Detect which cell encompasses the target text, then output its [x, y] center coordinate. 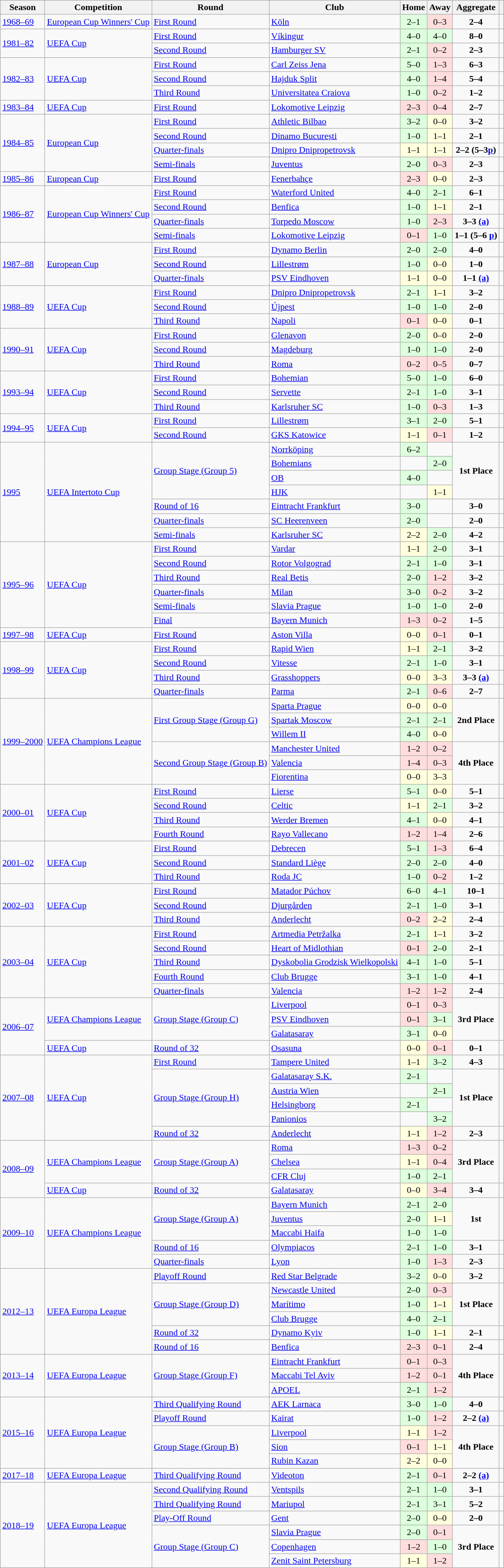
Panionios [335, 1119]
1982–83 [22, 79]
HJK [335, 492]
Standard Liège [335, 862]
1987–88 [22, 264]
Olympiacos [335, 1247]
Athletic Bilbao [335, 121]
2006–07 [22, 1026]
Carl Zeiss Jena [335, 64]
2015–16 [22, 1432]
1984–85 [22, 143]
APOEL [335, 1390]
Vitesse [335, 663]
Werder Bremen [335, 820]
Group Stage (Group B) [210, 1447]
2012–13 [22, 1311]
Helsingborg [335, 1105]
Parma [335, 692]
Fenerbahçe [335, 179]
Videoton [335, 1475]
Maccabi Tel Aviv [335, 1376]
First Group Stage (Group G) [210, 720]
Sion [335, 1447]
1–5 [476, 620]
Group Stage (Group H) [210, 1097]
Newcastle United [335, 1290]
Újpest [335, 307]
Bohemians [335, 464]
1981–82 [22, 43]
Vardar [335, 549]
1–1 (5–6 p) [476, 235]
Red Star Belgrade [335, 1276]
2001–02 [22, 862]
Willem II [335, 734]
Víkingur [335, 36]
Köln [335, 22]
1–1 (a) [476, 278]
Rotor Volgograd [335, 563]
1985–86 [22, 179]
Season [22, 7]
Fiorentina [335, 777]
Club [335, 7]
Final [210, 620]
5–2 [476, 1504]
Competition [98, 7]
1990–91 [22, 349]
2013–14 [22, 1376]
1988–89 [22, 307]
Matador Púchov [335, 891]
2003–04 [22, 962]
UEFA Intertoto Cup [98, 492]
Debrecen [335, 848]
1994–95 [22, 428]
AEK Larnaca [335, 1404]
2000–01 [22, 812]
Bohemian [335, 378]
Dynamo Berlin [335, 250]
Group Stage (Group D) [210, 1304]
Maccabi Haifa [335, 1233]
Milan [335, 592]
2nd Place [476, 720]
Grasshoppers [335, 677]
Second Group Stage (Group B) [210, 763]
1995–96 [22, 584]
1993–94 [22, 392]
4–2 [476, 535]
Home [413, 7]
2002–03 [22, 905]
Tampere United [335, 1062]
Hamburger SV [335, 50]
2017–18 [22, 1475]
Servette [335, 392]
Lierse [335, 791]
Spartak Moscow [335, 720]
Manchester United [335, 748]
2008–09 [22, 1169]
Aggregate [476, 7]
Waterford United [335, 193]
2–6 [476, 834]
Osasuna [335, 1048]
Round [210, 7]
Kairat [335, 1418]
1999–2000 [22, 741]
Rayo Vallecano [335, 834]
1983–84 [22, 107]
OB [335, 478]
Rubin Kazan [335, 1461]
Mariupol [335, 1504]
Ventspils [335, 1489]
Aston Villa [335, 635]
8–0 [476, 36]
2007–08 [22, 1097]
Austria Wien [335, 1091]
Away [440, 7]
Play-Off Round [210, 1518]
Hajduk Split [335, 79]
Lyon [335, 1261]
Marítimo [335, 1304]
Group Stage (Group F) [210, 1376]
Napoli [335, 321]
Artmedia Petržalka [335, 934]
Gent [335, 1518]
4–3 [476, 1062]
1995 [22, 492]
0–7 [476, 364]
GKS Katowice [335, 435]
6–1 [476, 193]
SC Heerenveen [335, 520]
0–6 [440, 692]
2–2 (5–3p) [476, 150]
2018–19 [22, 1525]
Copenhagen [335, 1547]
Real Betis [335, 577]
1986–87 [22, 214]
2009–10 [22, 1233]
Magdeburg [335, 349]
Djurgården [335, 905]
Norrköping [335, 449]
Rapid Wien [335, 649]
6–2 [413, 449]
Group Stage (Group 5) [210, 471]
Dyskobolia Grodzisk Wielkopolski [335, 962]
Dinamo București [335, 136]
6–3 [476, 64]
1998–99 [22, 670]
1997–98 [22, 635]
1st [476, 1219]
Sparta Prague [335, 706]
10–1 [476, 891]
Dynamo Kyiv [335, 1333]
Second Qualifying Round [210, 1489]
1968–69 [22, 22]
0–5 [440, 364]
Celtic [335, 805]
Glenavon [335, 335]
6–4 [476, 848]
CFR Cluj [335, 1176]
Chelsea [335, 1162]
Galatasaray S.K. [335, 1076]
Roda JC [335, 877]
Heart of Midlothian [335, 948]
5–4 [476, 79]
Universitatea Craiova [335, 93]
Torpedo Moscow [335, 221]
Zenit Saint Petersburg [335, 1561]
